Output the [X, Y] coordinate of the center of the cell containing the given text.  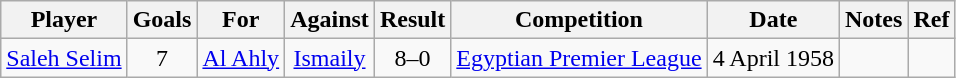
Egyptian Premier League [579, 58]
Ismaily [330, 58]
Date [773, 20]
8–0 [412, 58]
Result [412, 20]
Against [330, 20]
For [241, 20]
Ref [932, 20]
Player [64, 20]
Saleh Selim [64, 58]
Notes [874, 20]
Goals [162, 20]
7 [162, 58]
Al Ahly [241, 58]
Competition [579, 20]
4 April 1958 [773, 58]
